Find where the given text appears and provide that cell's center as (X, Y) coordinate. 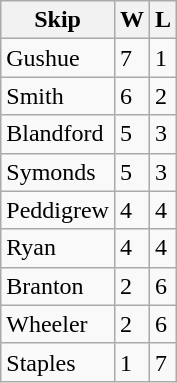
Symonds (58, 172)
Wheeler (58, 324)
Branton (58, 286)
Ryan (58, 248)
W (132, 20)
Peddigrew (58, 210)
Gushue (58, 58)
Skip (58, 20)
Smith (58, 96)
Staples (58, 362)
Blandford (58, 134)
L (164, 20)
